Find where the given text appears and provide that cell's center as [X, Y] coordinate. 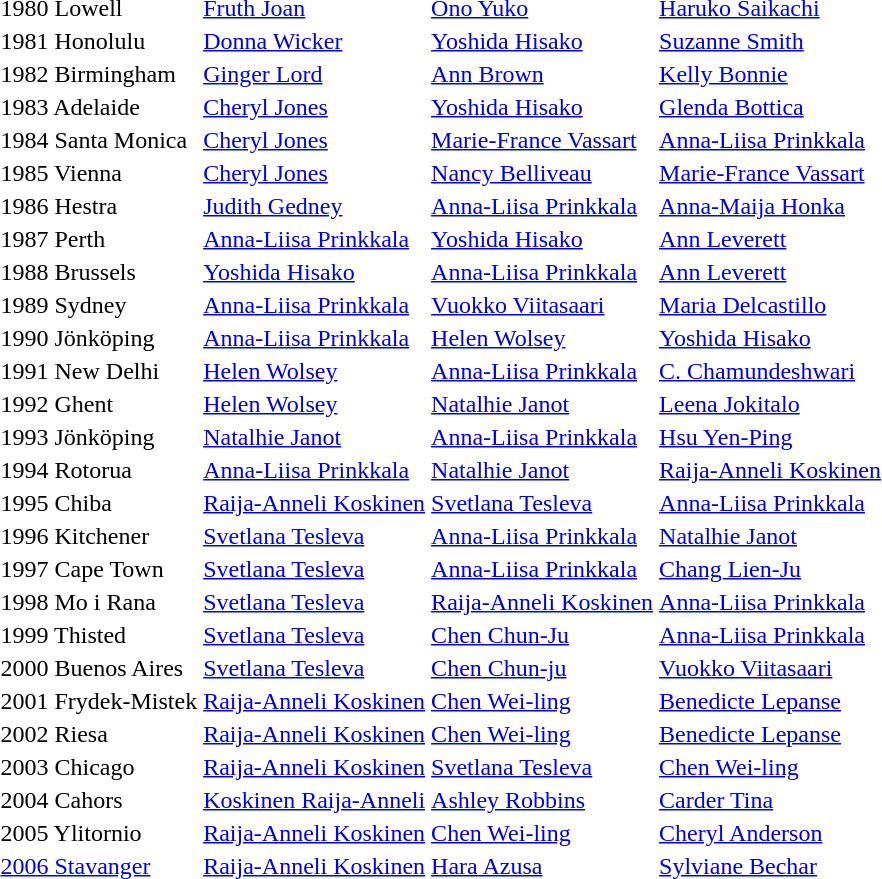
Donna Wicker [314, 41]
Vuokko Viitasaari [542, 305]
Chen Chun-Ju [542, 635]
Marie-France Vassart [542, 140]
Nancy Belliveau [542, 173]
Judith Gedney [314, 206]
Ann Brown [542, 74]
Chen Chun-ju [542, 668]
Koskinen Raija-Anneli [314, 800]
Ashley Robbins [542, 800]
Ginger Lord [314, 74]
